Capture the cell that displays the provided text and extract its (X, Y) central coordinate. 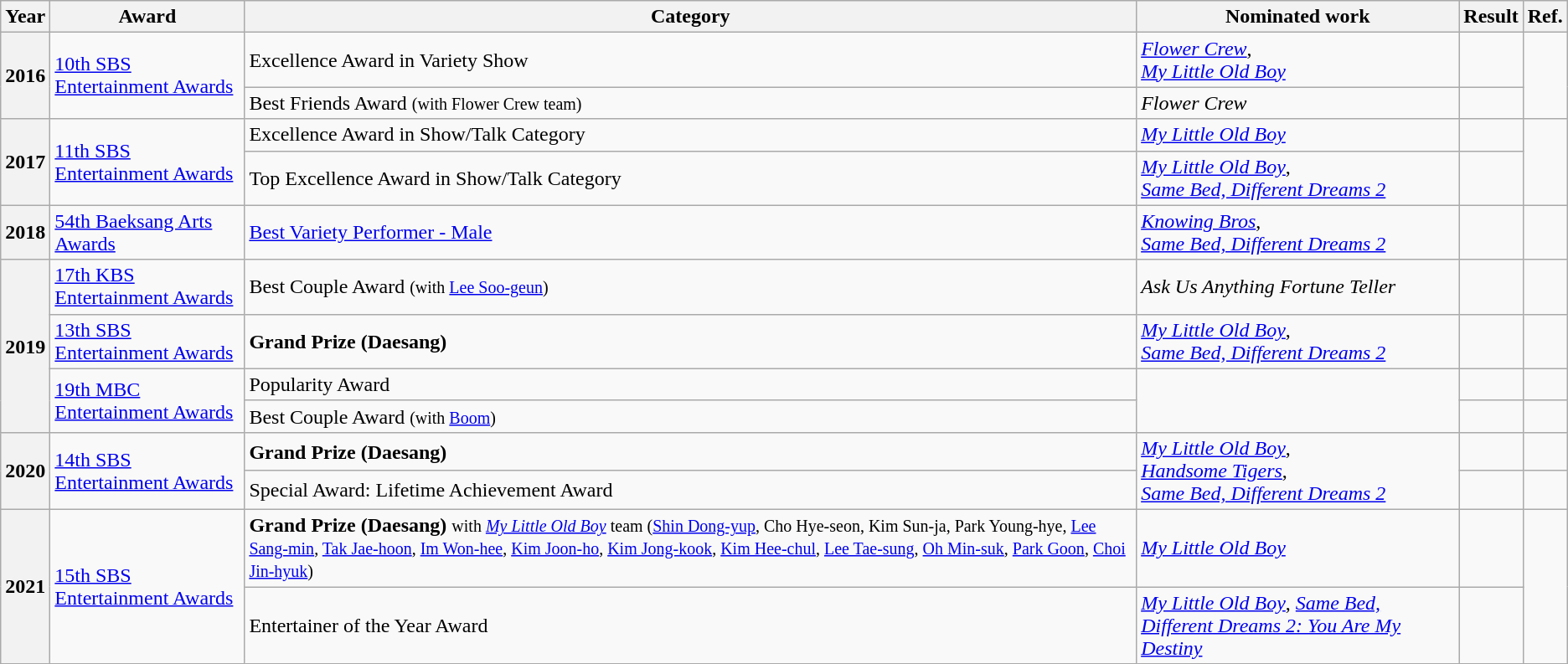
15th SBS Entertainment Awards (147, 586)
Special Award: Lifetime Achievement Award (690, 490)
Best Variety Performer - Male (690, 233)
Knowing Bros,Same Bed, Different Dreams 2 (1298, 233)
19th MBC Entertainment Awards (147, 400)
17th KBS Entertainment Awards (147, 286)
Best Couple Award (with Boom) (690, 416)
Excellence Award in Variety Show (690, 60)
Popularity Award (690, 384)
Award (147, 17)
Top Excellence Award in Show/Talk Category (690, 178)
Category (690, 17)
Nominated work (1298, 17)
Entertainer of the Year Award (690, 625)
Best Couple Award (with Lee Soo-geun) (690, 286)
My Little Old Boy, Same Bed, Different Dreams 2: You Are My Destiny (1298, 625)
Best Friends Award (with Flower Crew team) (690, 103)
13th SBS Entertainment Awards (147, 342)
2017 (25, 162)
Ref. (1545, 17)
2016 (25, 75)
My Little Old Boy,Handsome Tigers,Same Bed, Different Dreams 2 (1298, 471)
54th Baeksang Arts Awards (147, 233)
2021 (25, 586)
2019 (25, 346)
10th SBS Entertainment Awards (147, 75)
Ask Us Anything Fortune Teller (1298, 286)
14th SBS Entertainment Awards (147, 471)
Year (25, 17)
Result (1491, 17)
Excellence Award in Show/Talk Category (690, 135)
2020 (25, 471)
2018 (25, 233)
Flower Crew,My Little Old Boy (1298, 60)
Flower Crew (1298, 103)
11th SBS Entertainment Awards (147, 162)
